Output the (x, y) coordinate of the center of the cell containing the given text.  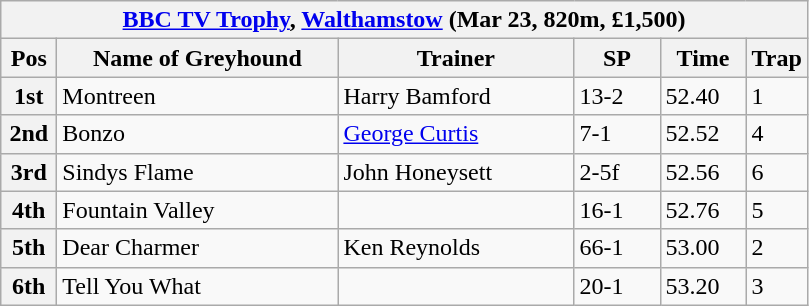
Dear Charmer (198, 248)
Name of Greyhound (198, 58)
5 (776, 210)
52.76 (703, 210)
53.00 (703, 248)
20-1 (617, 286)
Trap (776, 58)
52.52 (703, 134)
1 (776, 96)
2-5f (617, 172)
52.56 (703, 172)
6 (776, 172)
Harry Bamford (456, 96)
6th (29, 286)
66-1 (617, 248)
BBC TV Trophy, Walthamstow (Mar 23, 820m, £1,500) (404, 20)
1st (29, 96)
53.20 (703, 286)
SP (617, 58)
16-1 (617, 210)
George Curtis (456, 134)
3 (776, 286)
4 (776, 134)
Trainer (456, 58)
7-1 (617, 134)
John Honeysett (456, 172)
Montreen (198, 96)
13-2 (617, 96)
Bonzo (198, 134)
2nd (29, 134)
Tell You What (198, 286)
4th (29, 210)
2 (776, 248)
3rd (29, 172)
Sindys Flame (198, 172)
5th (29, 248)
Time (703, 58)
Pos (29, 58)
Ken Reynolds (456, 248)
Fountain Valley (198, 210)
52.40 (703, 96)
